Pinpoint the cell where the given text exists, returning its (X, Y) midpoint coordinate. 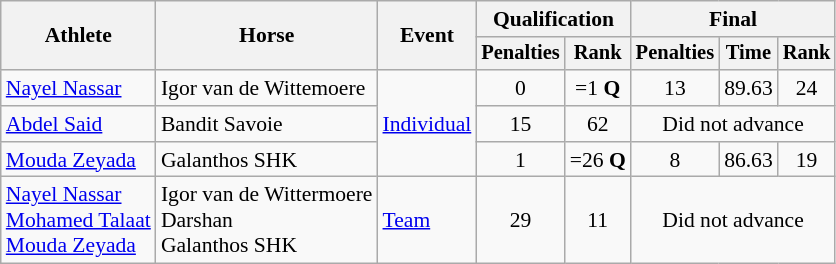
Bandit Savoie (267, 124)
15 (520, 124)
Time (748, 54)
Event (426, 36)
89.63 (748, 88)
Horse (267, 36)
Abdel Said (78, 124)
0 (520, 88)
1 (520, 160)
19 (807, 160)
Igor van de Wittemoere (267, 88)
13 (675, 88)
11 (598, 220)
Nayel Nassar (78, 88)
Galanthos SHK (267, 160)
Igor van de WittermoereDarshanGalanthos SHK (267, 220)
Team (426, 220)
Athlete (78, 36)
8 (675, 160)
24 (807, 88)
Qualification (553, 19)
=1 Q (598, 88)
29 (520, 220)
=26 Q (598, 160)
62 (598, 124)
Individual (426, 124)
Mouda Zeyada (78, 160)
Nayel NassarMohamed TalaatMouda Zeyada (78, 220)
Final (734, 19)
86.63 (748, 160)
